Return [x, y] of the center of cell containing provided text 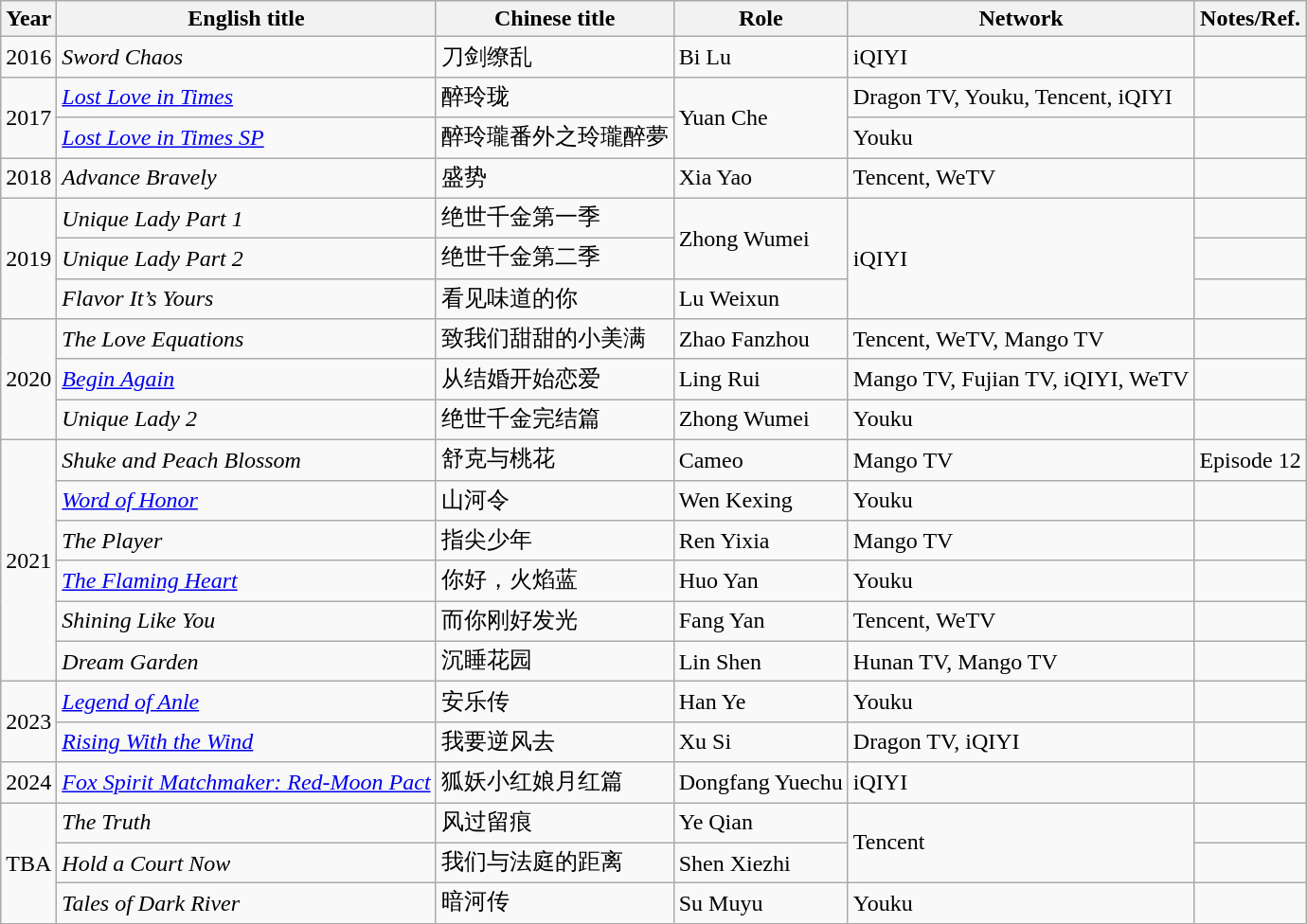
Bi Lu [761, 57]
Su Muyu [761, 903]
Tencent [1021, 843]
Han Ye [761, 702]
Yuan Che [761, 117]
Rising With the Wind [246, 742]
致我们甜甜的小美满 [555, 339]
Sword Chaos [246, 57]
风过留痕 [555, 824]
Shuke and Peach Blossom [246, 460]
2016 [28, 57]
Begin Again [246, 379]
Shining Like You [246, 621]
Dragon TV, iQIYI [1021, 742]
从结婚开始恋爱 [555, 379]
Hold a Court Now [246, 863]
绝世千金第一季 [555, 218]
2024 [28, 782]
Word of Honor [246, 500]
2019 [28, 258]
Dongfang Yuechu [761, 782]
Advance Bravely [246, 178]
暗河传 [555, 903]
English title [246, 19]
The Truth [246, 824]
Ye Qian [761, 824]
Zhao Fanzhou [761, 339]
Fang Yan [761, 621]
Wen Kexing [761, 500]
2021 [28, 560]
指尖少年 [555, 542]
Flavor It’s Yours [246, 299]
山河令 [555, 500]
Unique Lady 2 [246, 420]
Lin Shen [761, 661]
Mango TV, Fujian TV, iQIYI, WeTV [1021, 379]
Dream Garden [246, 661]
Lu Weixun [761, 299]
醉玲瓏番外之玲瓏醉夢 [555, 138]
Dragon TV, Youku, Tencent, iQIYI [1021, 97]
绝世千金第二季 [555, 259]
看见味道的你 [555, 299]
而你刚好发光 [555, 621]
Ren Yixia [761, 542]
Cameo [761, 460]
Unique Lady Part 1 [246, 218]
The Love Equations [246, 339]
盛势 [555, 178]
Tencent, WeTV, Mango TV [1021, 339]
沉睡花园 [555, 661]
你好，火焰蓝 [555, 581]
The Flaming Heart [246, 581]
2020 [28, 380]
狐妖小红娘月红篇 [555, 782]
舒克与桃花 [555, 460]
Unique Lady Part 2 [246, 259]
TBA [28, 863]
醉玲珑 [555, 97]
Shen Xiezhi [761, 863]
2018 [28, 178]
2017 [28, 117]
Ling Rui [761, 379]
Huo Yan [761, 581]
Episode 12 [1250, 460]
Xu Si [761, 742]
Role [761, 19]
Year [28, 19]
The Player [246, 542]
Network [1021, 19]
Tales of Dark River [246, 903]
Notes/Ref. [1250, 19]
安乐传 [555, 702]
Legend of Anle [246, 702]
刀剑缭乱 [555, 57]
Chinese title [555, 19]
Fox Spirit Matchmaker: Red-Moon Pact [246, 782]
我们与法庭的距离 [555, 863]
Lost Love in Times [246, 97]
我要逆风去 [555, 742]
Hunan TV, Mango TV [1021, 661]
Xia Yao [761, 178]
2023 [28, 721]
Lost Love in Times SP [246, 138]
绝世千金完结篇 [555, 420]
